For the text-containing cell, return its midpoint in (X, Y) coordinate format. 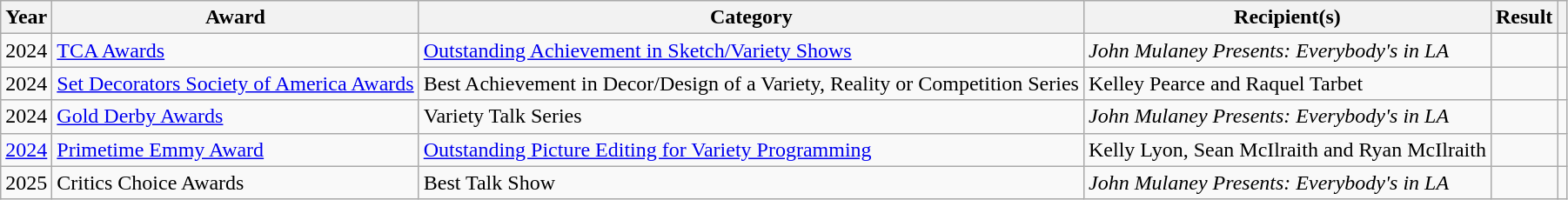
Kelly Lyon, Sean McIlraith and Ryan McIlraith (1287, 150)
Gold Derby Awards (235, 117)
Outstanding Achievement in Sketch/Variety Shows (751, 50)
Primetime Emmy Award (235, 150)
2025 (26, 183)
Award (235, 17)
Category (751, 17)
Result (1524, 17)
Kelley Pearce and Raquel Tarbet (1287, 83)
TCA Awards (235, 50)
Critics Choice Awards (235, 183)
Best Achievement in Decor/Design of a Variety, Reality or Competition Series (751, 83)
Set Decorators Society of America Awards (235, 83)
Year (26, 17)
Outstanding Picture Editing for Variety Programming (751, 150)
Best Talk Show (751, 183)
Recipient(s) (1287, 17)
Variety Talk Series (751, 117)
